Capture the cell that displays the provided text and extract its (X, Y) central coordinate. 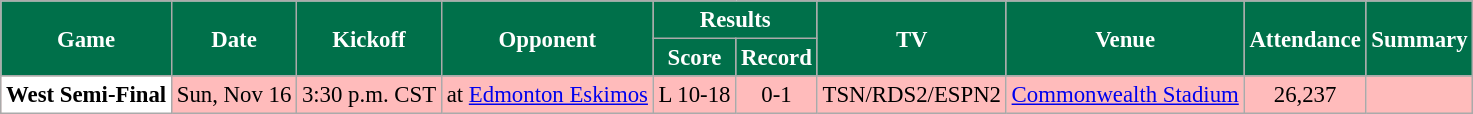
TSN/RDS2/ESPN2 (912, 95)
Game (86, 38)
L 10-18 (694, 95)
Score (694, 58)
West Semi-Final (86, 95)
Commonwealth Stadium (1125, 95)
TV (912, 38)
Date (234, 38)
Results (735, 20)
Venue (1125, 38)
at Edmonton Eskimos (547, 95)
Summary (1420, 38)
Sun, Nov 16 (234, 95)
3:30 p.m. CST (370, 95)
Record (776, 58)
Attendance (1305, 38)
0-1 (776, 95)
26,237 (1305, 95)
Kickoff (370, 38)
Opponent (547, 38)
